Scan for the cell matching the given text and deliver its [x, y] coordinate at center. 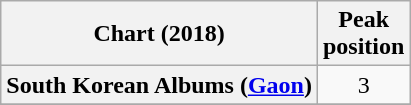
South Korean Albums (Gaon) [160, 85]
3 [363, 85]
Peak position [363, 34]
Chart (2018) [160, 34]
